From the cell containing the given text, extract its center point as [x, y] coordinate. 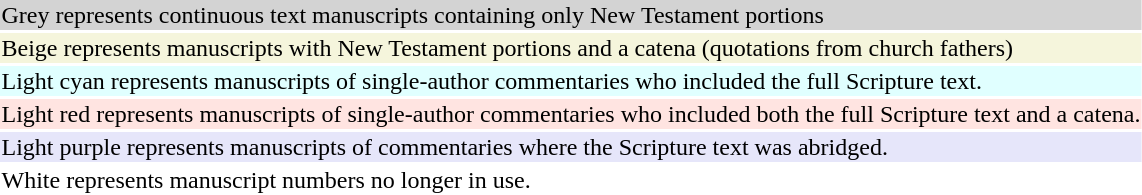
White represents manuscript numbers no longer in use. [571, 180]
Light cyan represents manuscripts of single-author commentaries who included the full Scripture text. [571, 81]
Light purple represents manuscripts of commentaries where the Scripture text was abridged. [571, 147]
Beige represents manuscripts with New Testament portions and a catena (quotations from church fathers) [571, 48]
Light red represents manuscripts of single-author commentaries who included both the full Scripture text and a catena. [571, 114]
Grey represents continuous text manuscripts containing only New Testament portions [571, 15]
